Output the [x, y] coordinate of the center of the cell containing the given text.  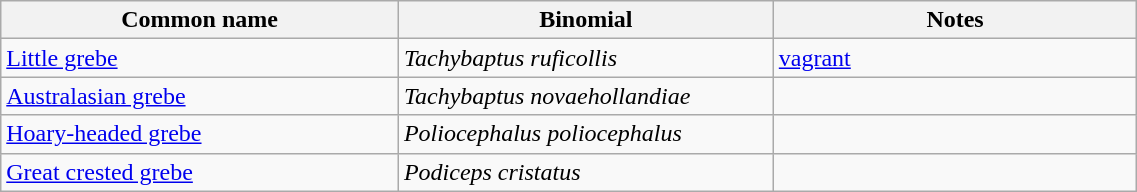
vagrant [955, 58]
Binomial [586, 20]
Podiceps cristatus [586, 172]
Hoary-headed grebe [200, 134]
Tachybaptus novaehollandiae [586, 96]
Poliocephalus poliocephalus [586, 134]
Common name [200, 20]
Tachybaptus ruficollis [586, 58]
Great crested grebe [200, 172]
Little grebe [200, 58]
Notes [955, 20]
Australasian grebe [200, 96]
